Return the (x, y) coordinate for the center point of the cell that contains the specified text.  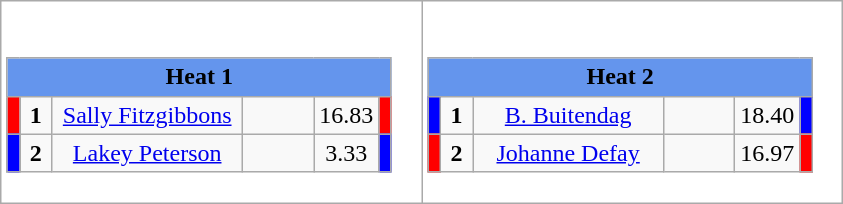
Johanne Defay (568, 153)
16.83 (346, 115)
Heat 2 (620, 77)
Heat 2 1 B. Buitendag 18.40 2 Johanne Defay 16.97 (632, 102)
B. Buitendag (568, 115)
18.40 (768, 115)
Sally Fitzgibbons (148, 115)
Heat 1 1 Sally Fitzgibbons 16.83 2 Lakey Peterson 3.33 (212, 102)
Lakey Peterson (148, 153)
16.97 (768, 153)
Heat 1 (199, 77)
3.33 (346, 153)
